Scan for the cell matching the given text and deliver its [X, Y] coordinate at center. 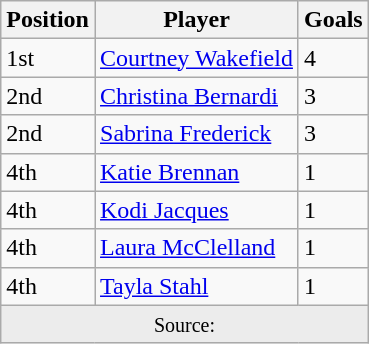
Source: [184, 324]
Laura McClelland [196, 248]
4 [333, 58]
Sabrina Frederick [196, 134]
Courtney Wakefield [196, 58]
Christina Bernardi [196, 96]
1st [48, 58]
Goals [333, 20]
Katie Brennan [196, 172]
Position [48, 20]
Tayla Stahl [196, 286]
Kodi Jacques [196, 210]
Player [196, 20]
